From the cell containing the given text, extract its center point as (X, Y) coordinate. 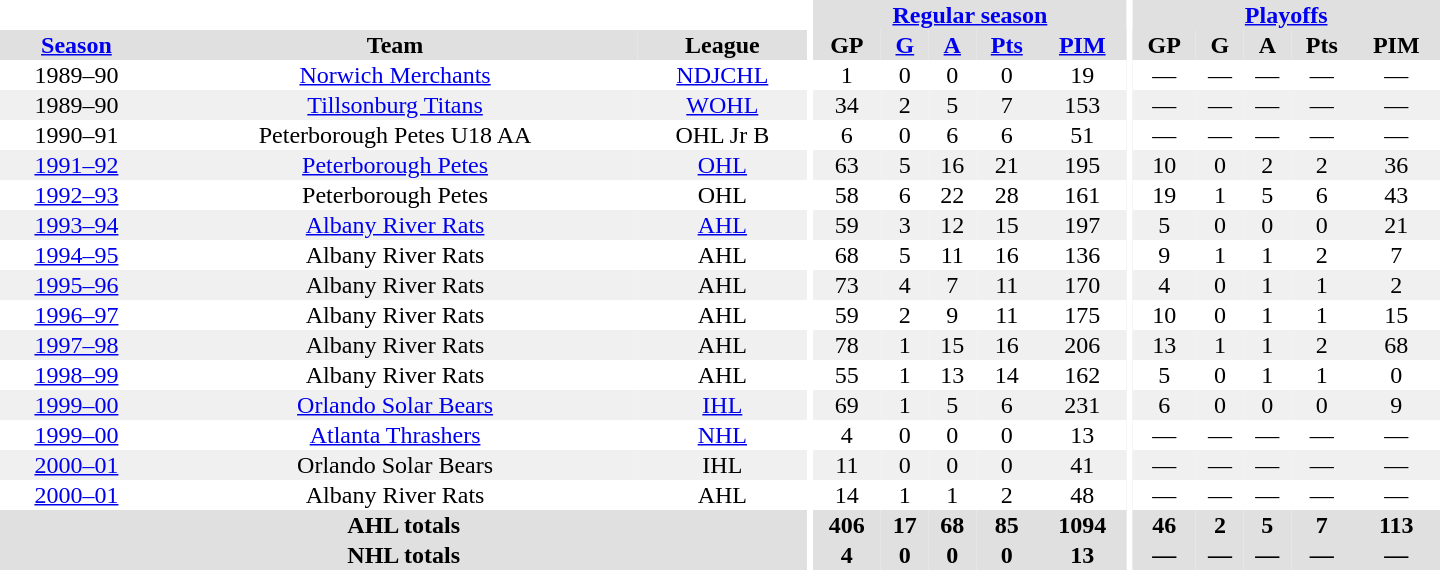
51 (1082, 135)
43 (1396, 195)
1991–92 (76, 165)
22 (952, 195)
Atlanta Thrashers (395, 435)
206 (1082, 345)
1995–96 (76, 285)
1997–98 (76, 345)
1094 (1082, 525)
1998–99 (76, 375)
58 (848, 195)
17 (904, 525)
55 (848, 375)
197 (1082, 225)
153 (1082, 105)
406 (848, 525)
OHL Jr B (722, 135)
136 (1082, 255)
1990–91 (76, 135)
Peterborough Petes U18 AA (395, 135)
NHL totals (404, 555)
41 (1082, 465)
WOHL (722, 105)
46 (1164, 525)
1993–94 (76, 225)
63 (848, 165)
1992–93 (76, 195)
48 (1082, 495)
170 (1082, 285)
Team (395, 45)
162 (1082, 375)
Tillsonburg Titans (395, 105)
161 (1082, 195)
34 (848, 105)
231 (1082, 405)
85 (1006, 525)
1994–95 (76, 255)
3 (904, 225)
28 (1006, 195)
NHL (722, 435)
1996–97 (76, 315)
69 (848, 405)
195 (1082, 165)
Norwich Merchants (395, 75)
League (722, 45)
78 (848, 345)
NDJCHL (722, 75)
175 (1082, 315)
113 (1396, 525)
AHL totals (404, 525)
Season (76, 45)
36 (1396, 165)
73 (848, 285)
Regular season (970, 15)
Playoffs (1286, 15)
12 (952, 225)
